Return [X, Y] of the center of cell containing provided text 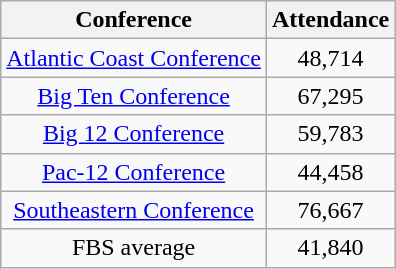
59,783 [330, 134]
FBS average [134, 248]
Atlantic Coast Conference [134, 58]
48,714 [330, 58]
Pac-12 Conference [134, 172]
Conference [134, 20]
Southeastern Conference [134, 210]
41,840 [330, 248]
76,667 [330, 210]
44,458 [330, 172]
67,295 [330, 96]
Attendance [330, 20]
Big Ten Conference [134, 96]
Big 12 Conference [134, 134]
